Identify which cell holds the provided text, then report its [X, Y] central coordinate. 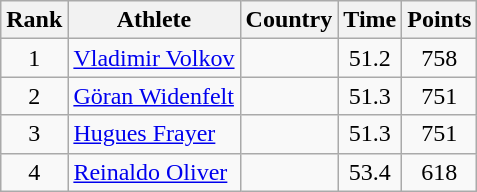
4 [34, 172]
Points [440, 20]
3 [34, 134]
Reinaldo Oliver [154, 172]
758 [440, 58]
1 [34, 58]
53.4 [370, 172]
Vladimir Volkov [154, 58]
Country [289, 20]
Rank [34, 20]
Athlete [154, 20]
2 [34, 96]
Göran Widenfelt [154, 96]
Time [370, 20]
51.2 [370, 58]
618 [440, 172]
Hugues Frayer [154, 134]
